From the cell containing the given text, extract its center point as [X, Y] coordinate. 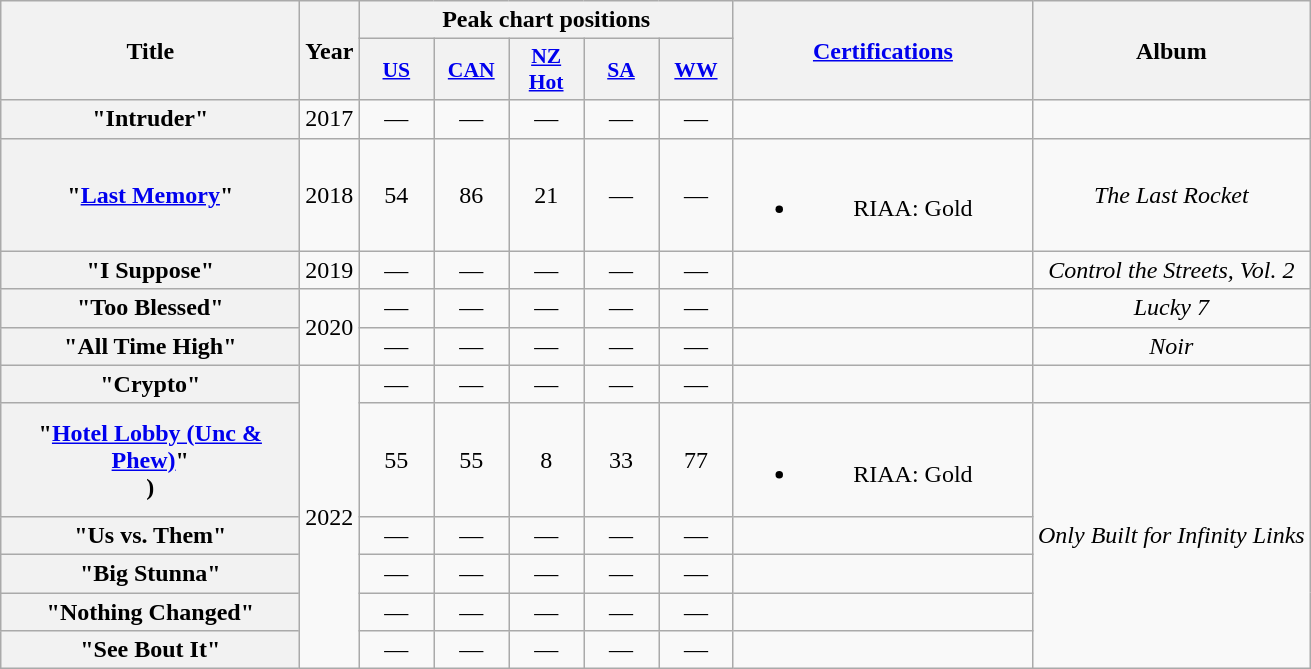
"Intruder" [150, 119]
The Last Rocket [1171, 194]
2018 [330, 194]
2022 [330, 516]
2020 [330, 327]
Title [150, 50]
WW [696, 70]
"Crypto" [150, 384]
2019 [330, 270]
"Big Stunna" [150, 573]
Peak chart positions [546, 20]
2017 [330, 119]
"Nothing Changed" [150, 611]
"Us vs. Them" [150, 535]
77 [696, 460]
Control the Streets, Vol. 2 [1171, 270]
Certifications [882, 50]
21 [546, 194]
33 [622, 460]
"Last Memory" [150, 194]
"Hotel Lobby (Unc & Phew)") [150, 460]
US [396, 70]
54 [396, 194]
"I Suppose" [150, 270]
Album [1171, 50]
SA [622, 70]
"Too Blessed" [150, 308]
8 [546, 460]
NZHot [546, 70]
"All Time High" [150, 346]
Only Built for Infinity Links [1171, 536]
CAN [472, 70]
Lucky 7 [1171, 308]
Noir [1171, 346]
Year [330, 50]
"See Bout It" [150, 650]
86 [472, 194]
